Return [x, y] of the center of cell containing provided text 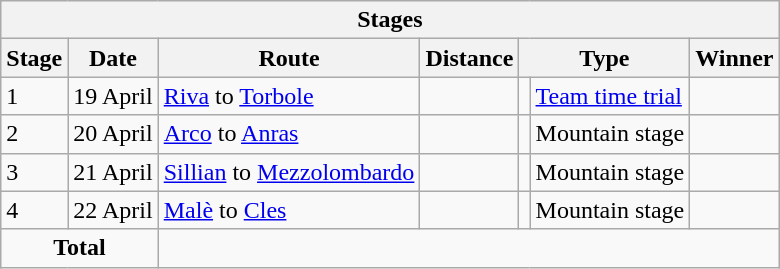
22 April [113, 210]
2 [34, 134]
Malè to Cles [289, 210]
4 [34, 210]
Type [604, 58]
20 April [113, 134]
Date [113, 58]
Distance [470, 58]
19 April [113, 96]
Stages [390, 20]
21 April [113, 172]
Winner [734, 58]
3 [34, 172]
Arco to Anras [289, 134]
Riva to Torbole [289, 96]
Route [289, 58]
1 [34, 96]
Team time trial [610, 96]
Total [80, 248]
Stage [34, 58]
Sillian to Mezzolombardo [289, 172]
